For the text-containing cell, return its midpoint in [X, Y] coordinate format. 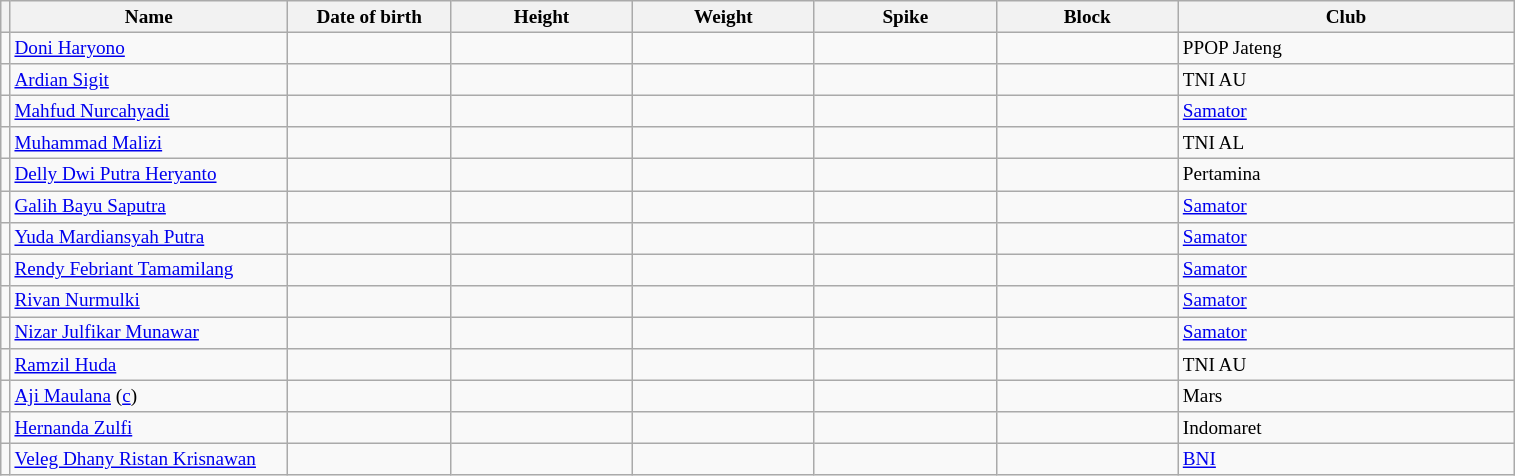
PPOP Jateng [1346, 48]
Date of birth [370, 17]
Ardian Sigit [149, 80]
Doni Haryono [149, 48]
Aji Maulana (c) [149, 396]
Muhammad Malizi [149, 143]
Rendy Febriant Tamamilang [149, 270]
Veleg Dhany Ristan Krisnawan [149, 460]
Delly Dwi Putra Heryanto [149, 175]
Block [1087, 17]
Hernanda Zulfi [149, 428]
Yuda Mardiansyah Putra [149, 238]
Rivan Nurmulki [149, 301]
Pertamina [1346, 175]
Spike [905, 17]
Indomaret [1346, 428]
Galih Bayu Saputra [149, 206]
Club [1346, 17]
Ramzil Huda [149, 365]
Mahfud Nurcahyadi [149, 111]
Height [542, 17]
TNI AL [1346, 143]
Weight [723, 17]
Name [149, 17]
Mars [1346, 396]
Nizar Julfikar Munawar [149, 333]
BNI [1346, 460]
